Scan for the cell matching the given text and deliver its (x, y) coordinate at center. 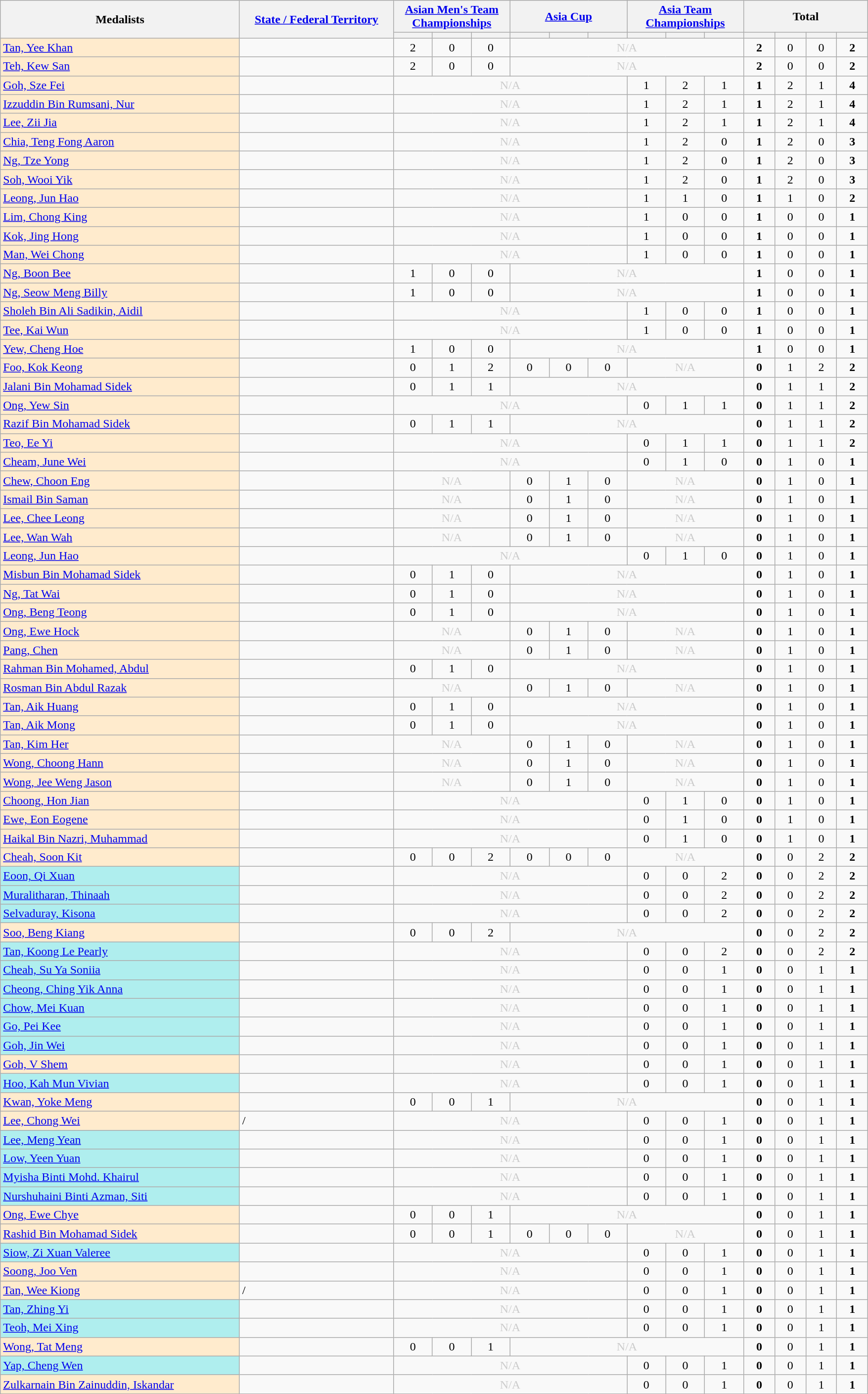
Soo, Beng Kiang (120, 932)
Lee, Zii Jia (120, 123)
Selvaduray, Kisona (120, 914)
Eoon, Qi Xuan (120, 876)
Sholeh Bin Ali Sadikin, Aidil (120, 311)
Myisha Binti Mohd. Khairul (120, 1177)
Goh, Sze Fei (120, 85)
Zulkarnain Bin Zainuddin, Iskandar (120, 1384)
Soong, Joo Ven (120, 1271)
Cheah, Su Ya Soniia (120, 970)
Kwan, Yoke Meng (120, 1102)
Lim, Chong King (120, 217)
Wong, Choong Hann (120, 763)
Tee, Kai Wun (120, 330)
Siow, Zi Xuan Valeree (120, 1253)
Cheong, Ching Yik Anna (120, 989)
Ng, Boon Bee (120, 274)
Wong, Tat Meng (120, 1347)
Muralitharan, Thinaah (120, 895)
Asian Men's Team Championships (452, 17)
Ismail Bin Saman (120, 499)
Teh, Kew San (120, 66)
Teo, Ee Yi (120, 443)
Hoo, Kah Mun Vivian (120, 1083)
Wong, Jee Weng Jason (120, 782)
Haikal Bin Nazri, Muhammad (120, 838)
Choong, Hon Jian (120, 800)
Total (806, 17)
Go, Pei Kee (120, 1026)
Cheah, Soon Kit (120, 857)
Lee, Chee Leong (120, 518)
Ong, Yew Sin (120, 405)
Foo, Kok Keong (120, 368)
Tan, Yee Khan (120, 47)
Ong, Ewe Chye (120, 1215)
Razif Bin Mohamad Sidek (120, 424)
Pang, Chen (120, 650)
Nurshuhaini Binti Azman, Siti (120, 1196)
Goh, V Shem (120, 1064)
Teoh, Mei Xing (120, 1328)
Ng, Tze Yong (120, 160)
Chow, Mei Kuan (120, 1008)
Low, Yeen Yuan (120, 1159)
Medalists (120, 19)
Rashid Bin Mohamad Sidek (120, 1234)
Tan, Koong Le Pearly (120, 951)
Lee, Meng Yean (120, 1139)
Yew, Cheng Hoe (120, 349)
State / Federal Territory (317, 19)
Tan, Aik Mong (120, 725)
Chew, Choon Eng (120, 480)
Misbun Bin Mohamad Sidek (120, 575)
Lee, Chong Wei (120, 1120)
Cheam, June Wei (120, 462)
Izzuddin Bin Rumsani, Nur (120, 104)
Tan, Wee Kiong (120, 1290)
Man, Wei Chong (120, 255)
Ong, Ewe Hock (120, 631)
Rosman Bin Abdul Razak (120, 688)
Ewe, Eon Eogene (120, 819)
Jalani Bin Mohamad Sidek (120, 386)
Yap, Cheng Wen (120, 1365)
Asia Cup (568, 17)
Ng, Tat Wai (120, 594)
Tan, Kim Her (120, 744)
Asia Team Championships (685, 17)
Ng, Seow Meng Billy (120, 292)
Tan, Zhing Yi (120, 1309)
Kok, Jing Hong (120, 236)
Lee, Wan Wah (120, 537)
Rahman Bin Mohamed, Abdul (120, 669)
Soh, Wooi Yik (120, 179)
Chia, Teng Fong Aaron (120, 141)
Goh, Jin Wei (120, 1045)
Ong, Beng Teong (120, 612)
Tan, Aik Huang (120, 706)
